Extract the [X, Y] coordinate from the center of the cell holding the provided text.  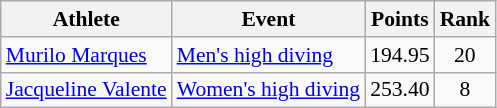
Points [400, 19]
Murilo Marques [86, 55]
253.40 [400, 90]
Athlete [86, 19]
Rank [466, 19]
194.95 [400, 55]
Jacqueline Valente [86, 90]
Women's high diving [268, 90]
20 [466, 55]
8 [466, 90]
Event [268, 19]
Men's high diving [268, 55]
